Identify which cell holds the provided text, then report its [X, Y] central coordinate. 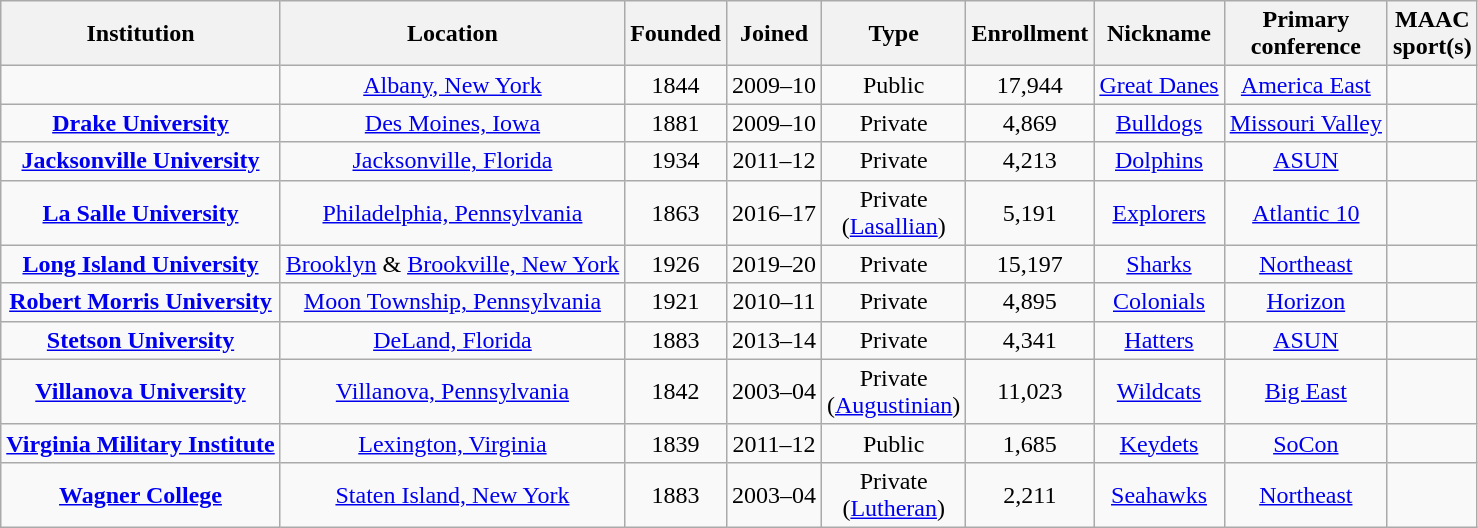
1863 [676, 212]
2016–17 [774, 212]
Great Danes [1159, 85]
DeLand, Florida [452, 340]
Moon Township, Pennsylvania [452, 302]
2,211 [1030, 494]
Des Moines, Iowa [452, 123]
Private(Lutheran) [894, 494]
America East [1306, 85]
Keydets [1159, 443]
Explorers [1159, 212]
Villanova University [140, 392]
Enrollment [1030, 34]
Institution [140, 34]
Big East [1306, 392]
15,197 [1030, 264]
4,895 [1030, 302]
Horizon [1306, 302]
5,191 [1030, 212]
Philadelphia, Pennsylvania [452, 212]
Stetson University [140, 340]
4,341 [1030, 340]
Founded [676, 34]
2019–20 [774, 264]
Jacksonville, Florida [452, 161]
Type [894, 34]
SoCon [1306, 443]
Atlantic 10 [1306, 212]
Wagner College [140, 494]
11,023 [1030, 392]
Lexington, Virginia [452, 443]
Bulldogs [1159, 123]
1842 [676, 392]
2010–11 [774, 302]
Primaryconference [1306, 34]
Missouri Valley [1306, 123]
Albany, New York [452, 85]
La Salle University [140, 212]
4,869 [1030, 123]
Hatters [1159, 340]
1844 [676, 85]
1,685 [1030, 443]
Seahawks [1159, 494]
Joined [774, 34]
1934 [676, 161]
1921 [676, 302]
Private(Lasallian) [894, 212]
Private(Augustinian) [894, 392]
Location [452, 34]
2013–14 [774, 340]
Jacksonville University [140, 161]
Colonials [1159, 302]
Nickname [1159, 34]
17,944 [1030, 85]
Long Island University [140, 264]
Drake University [140, 123]
Staten Island, New York [452, 494]
1926 [676, 264]
Wildcats [1159, 392]
1839 [676, 443]
Virginia Military Institute [140, 443]
4,213 [1030, 161]
Brooklyn & Brookville, New York [452, 264]
Dolphins [1159, 161]
MAACsport(s) [1432, 34]
1881 [676, 123]
Sharks [1159, 264]
Robert Morris University [140, 302]
Villanova, Pennsylvania [452, 392]
